Scan for the cell matching the given text and deliver its (X, Y) coordinate at center. 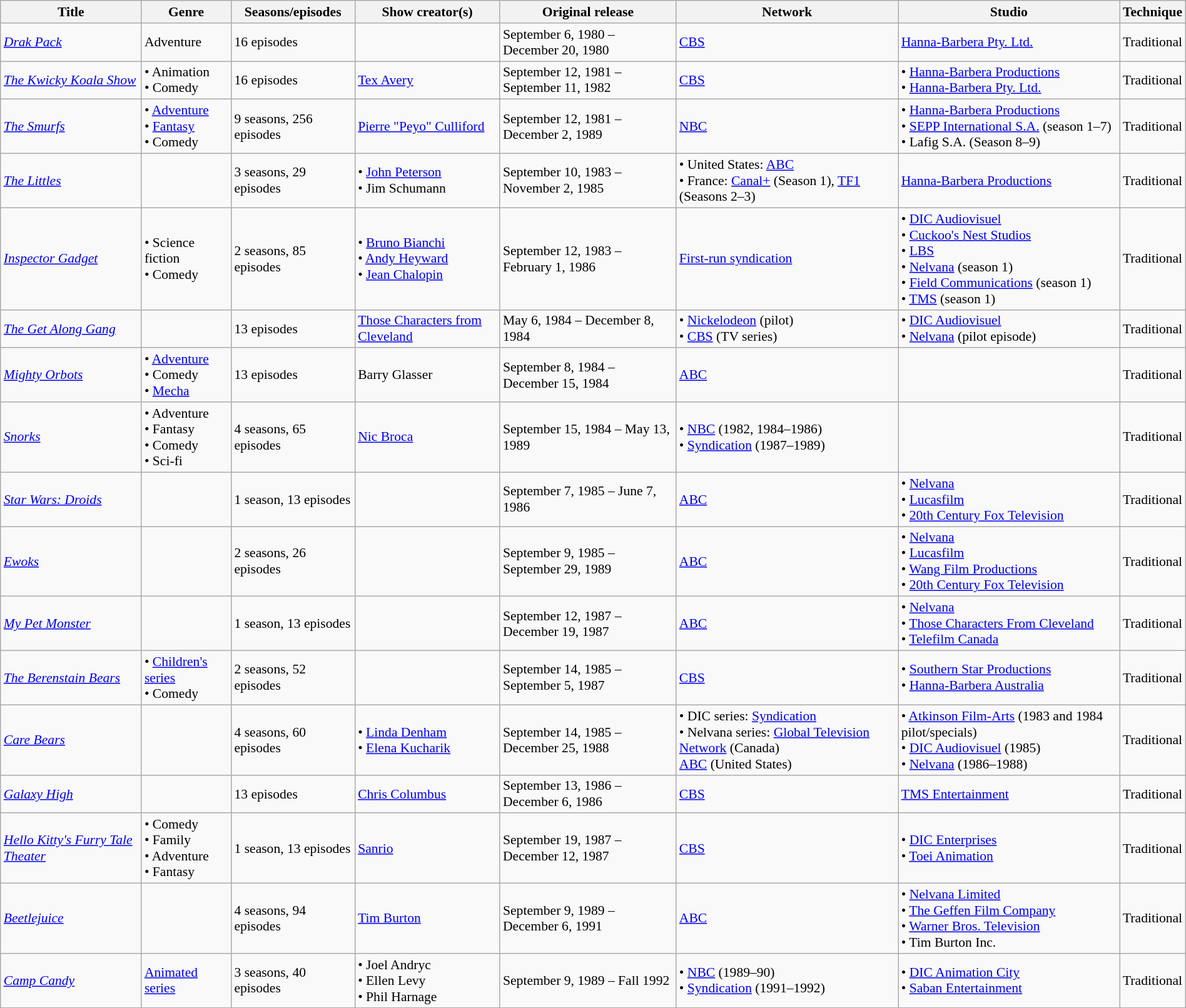
• Hanna-Barbera Productions• Hanna-Barbera Pty. Ltd. (1009, 80)
Original release (588, 12)
September 14, 1985 – December 25, 1988 (588, 740)
• Atkinson Film-Arts (1983 and 1984 pilot/specials)• DIC Audiovisuel (1985)• Nelvana (1986–1988) (1009, 740)
• Children's series• Comedy (186, 678)
September 7, 1985 – June 7, 1986 (588, 499)
September 12, 1983 – February 1, 1986 (588, 259)
Ewoks (71, 562)
Pierre "Peyo" Culliford (427, 126)
Care Bears (71, 740)
Drak Pack (71, 43)
• NBC (1982, 1984–1986)• Syndication (1987–1989) (787, 437)
Beetlejuice (71, 919)
• Hanna-Barbera Productions• SEPP International S.A. (season 1–7)• Lafig S.A. (Season 8–9) (1009, 126)
• Nelvana• Lucasfilm• Wang Film Productions• 20th Century Fox Television (1009, 562)
September 13, 1986 – December 6, 1986 (588, 794)
Network (787, 12)
• Animation• Comedy (186, 80)
September 12, 1987 – December 19, 1987 (588, 624)
• NBC (1989–90)• Syndication (1991–1992) (787, 980)
Hanna-Barbera Pty. Ltd. (1009, 43)
• United States: ABC• France: Canal+ (Season 1), TF1 (Seasons 2–3) (787, 181)
TMS Entertainment (1009, 794)
• Comedy• Family• Adventure• Fantasy (186, 849)
Chris Columbus (427, 794)
• Bruno Bianchi• Andy Heyward• Jean Chalopin (427, 259)
Animated series (186, 980)
My Pet Monster (71, 624)
The Berenstain Bears (71, 678)
• DIC Enterprises• Toei Animation (1009, 849)
May 6, 1984 – December 8, 1984 (588, 329)
2 seasons, 52 episodes (293, 678)
• Adventure• Comedy• Mecha (186, 375)
September 8, 1984 – December 15, 1984 (588, 375)
Nic Broca (427, 437)
• Nickelodeon (pilot)• CBS (TV series) (787, 329)
September 6, 1980 – December 20, 1980 (588, 43)
• Southern Star Productions• Hanna-Barbera Australia (1009, 678)
2 seasons, 85 episodes (293, 259)
• Science fiction• Comedy (186, 259)
3 seasons, 29 episodes (293, 181)
September 9, 1985 – September 29, 1989 (588, 562)
Hello Kitty's Furry Tale Theater (71, 849)
Snorks (71, 437)
3 seasons, 40 episodes (293, 980)
September 14, 1985 – September 5, 1987 (588, 678)
September 15, 1984 – May 13, 1989 (588, 437)
Barry Glasser (427, 375)
4 seasons, 65 episodes (293, 437)
NBC (787, 126)
• Joel Andryc• Ellen Levy• Phil Harnage (427, 980)
Mighty Orbots (71, 375)
2 seasons, 26 episodes (293, 562)
Hanna-Barbera Productions (1009, 181)
Star Wars: Droids (71, 499)
• Adventure• Fantasy• Comedy• Sci-fi (186, 437)
First-run syndication (787, 259)
The Kwicky Koala Show (71, 80)
Title (71, 12)
Sanrio (427, 849)
• Nelvana• Lucasfilm• 20th Century Fox Television (1009, 499)
• Adventure• Fantasy• Comedy (186, 126)
4 seasons, 94 episodes (293, 919)
Galaxy High (71, 794)
September 9, 1989 – December 6, 1991 (588, 919)
Seasons/episodes (293, 12)
The Get Along Gang (71, 329)
Tim Burton (427, 919)
• Nelvana• Those Characters From Cleveland• Telefilm Canada (1009, 624)
• John Peterson• Jim Schumann (427, 181)
Tex Avery (427, 80)
• Linda Denham• Elena Kucharik (427, 740)
• DIC Animation City• Saban Entertainment (1009, 980)
• DIC series: Syndication• Nelvana series: Global Television Network (Canada)ABC (United States) (787, 740)
9 seasons, 256 episodes (293, 126)
Those Characters from Cleveland (427, 329)
September 19, 1987 – December 12, 1987 (588, 849)
September 10, 1983 – November 2, 1985 (588, 181)
September 12, 1981 – December 2, 1989 (588, 126)
• DIC Audiovisuel• Cuckoo's Nest Studios• LBS• Nelvana (season 1)• Field Communications (season 1)• TMS (season 1) (1009, 259)
The Smurfs (71, 126)
Camp Candy (71, 980)
September 9, 1989 – Fall 1992 (588, 980)
Genre (186, 12)
Inspector Gadget (71, 259)
Technique (1152, 12)
The Littles (71, 181)
Adventure (186, 43)
Show creator(s) (427, 12)
• DIC Audiovisuel• Nelvana (pilot episode) (1009, 329)
Studio (1009, 12)
September 12, 1981 – September 11, 1982 (588, 80)
• Nelvana Limited• The Geffen Film Company• Warner Bros. Television• Tim Burton Inc. (1009, 919)
4 seasons, 60 episodes (293, 740)
